Search for the cell housing the specified text and yield its [X, Y] center coordinate. 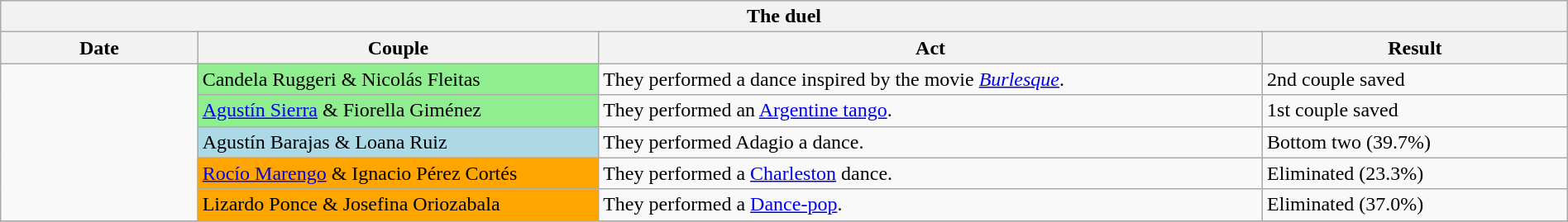
Eliminated (23.3%) [1416, 173]
Lizardo Ponce & Josefina Oriozabala [398, 205]
They performed a dance inspired by the movie Burlesque. [931, 79]
The duel [784, 17]
They performed Adagio a dance. [931, 142]
Agustín Barajas & Loana Ruiz [398, 142]
They performed a Dance-pop. [931, 205]
Candela Ruggeri & Nicolás Fleitas [398, 79]
Rocío Marengo & Ignacio Pérez Cortés [398, 173]
Bottom two (39.7%) [1416, 142]
1st couple saved [1416, 111]
Result [1416, 48]
Act [931, 48]
Eliminated (37.0%) [1416, 205]
Date [99, 48]
They performed an Argentine tango. [931, 111]
They performed a Charleston dance. [931, 173]
2nd couple saved [1416, 79]
Couple [398, 48]
Agustín Sierra & Fiorella Giménez [398, 111]
